Locate the cell with the specified text and output its [X, Y] center coordinate. 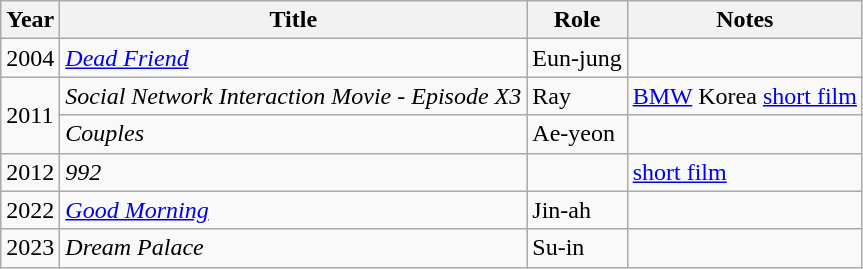
Role [577, 20]
Couples [294, 134]
Su-in [577, 248]
Ray [577, 96]
Good Morning [294, 210]
Year [30, 20]
Dream Palace [294, 248]
Title [294, 20]
Social Network Interaction Movie - Episode X3 [294, 96]
Ae-yeon [577, 134]
BMW Korea short film [744, 96]
2012 [30, 172]
2011 [30, 115]
Notes [744, 20]
2023 [30, 248]
Dead Friend [294, 58]
Eun-jung [577, 58]
2022 [30, 210]
short film [744, 172]
Jin-ah [577, 210]
992 [294, 172]
2004 [30, 58]
